Return the [X, Y] coordinate for the center point of the cell that contains the specified text.  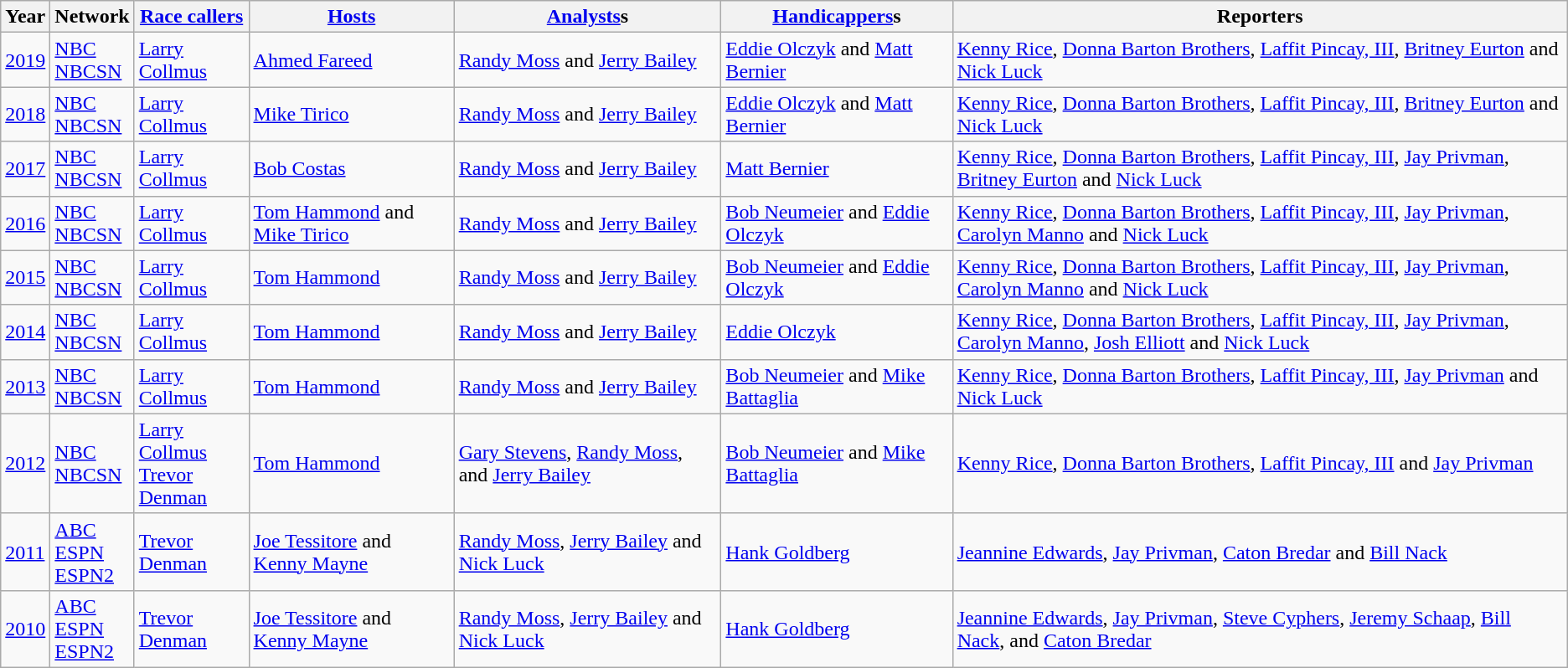
Handicapperss [837, 17]
Eddie Olczyk [837, 331]
Jeannine Edwards, Jay Privman, Caton Bredar and Bill Nack [1260, 552]
Reporters [1260, 17]
Mike Tirico [352, 114]
Kenny Rice, Donna Barton Brothers, Laffit Pincay, III, Jay Privman, Carolyn Manno, Josh Elliott and Nick Luck [1260, 331]
Kenny Rice, Donna Barton Brothers, Laffit Pincay, III, Jay Privman and Nick Luck [1260, 387]
Tom Hammond and Mike Tirico [352, 223]
Ahmed Fareed [352, 60]
Year [25, 17]
2015 [25, 278]
Larry CollmusTrevor Denman [191, 464]
Gary Stevens, Randy Moss, and Jerry Bailey [588, 464]
Jeannine Edwards, Jay Privman, Steve Cyphers, Jeremy Schaap, Bill Nack, and Caton Bredar [1260, 629]
Hosts [352, 17]
2013 [25, 387]
Analystss [588, 17]
2014 [25, 331]
Bob Costas [352, 169]
Network [92, 17]
2010 [25, 629]
2019 [25, 60]
2012 [25, 464]
Matt Bernier [837, 169]
2018 [25, 114]
Race callers [191, 17]
Kenny Rice, Donna Barton Brothers, Laffit Pincay, III and Jay Privman [1260, 464]
2011 [25, 552]
2016 [25, 223]
Kenny Rice, Donna Barton Brothers, Laffit Pincay, III, Jay Privman, Britney Eurton and Nick Luck [1260, 169]
2017 [25, 169]
